Find where the given text appears and provide that cell's center as (x, y) coordinate. 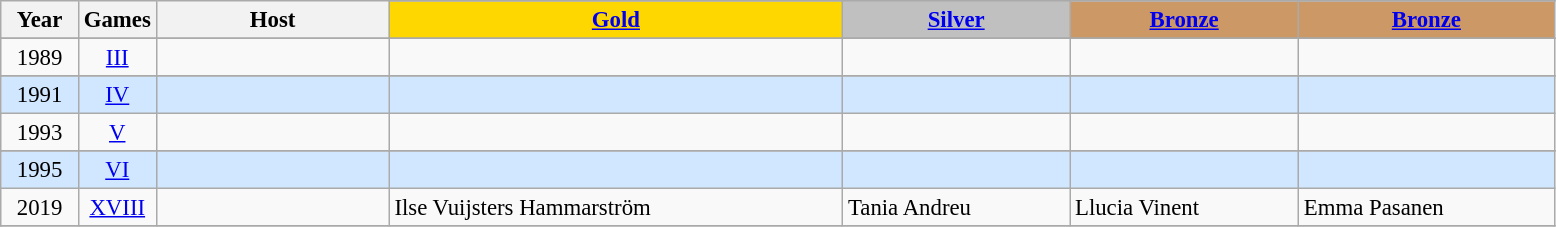
1991 (40, 95)
III (117, 58)
V (117, 133)
Games (117, 20)
Host (272, 20)
Silver (956, 20)
1989 (40, 58)
Emma Pasanen (1427, 208)
1995 (40, 170)
2019 (40, 208)
1993 (40, 133)
Year (40, 20)
Ilse Vuijsters Hammarström (616, 208)
VI (117, 170)
Tania Andreu (956, 208)
IV (117, 95)
XVIII (117, 208)
Gold (616, 20)
Llucia Vinent (1184, 208)
